Determine the (X, Y) coordinate at the center of the cell enclosing the given text.  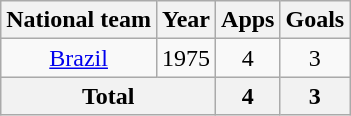
Goals (315, 20)
Total (108, 96)
Year (186, 20)
1975 (186, 58)
Apps (248, 20)
Brazil (79, 58)
National team (79, 20)
